Detect which cell encompasses the target text, then output its [x, y] center coordinate. 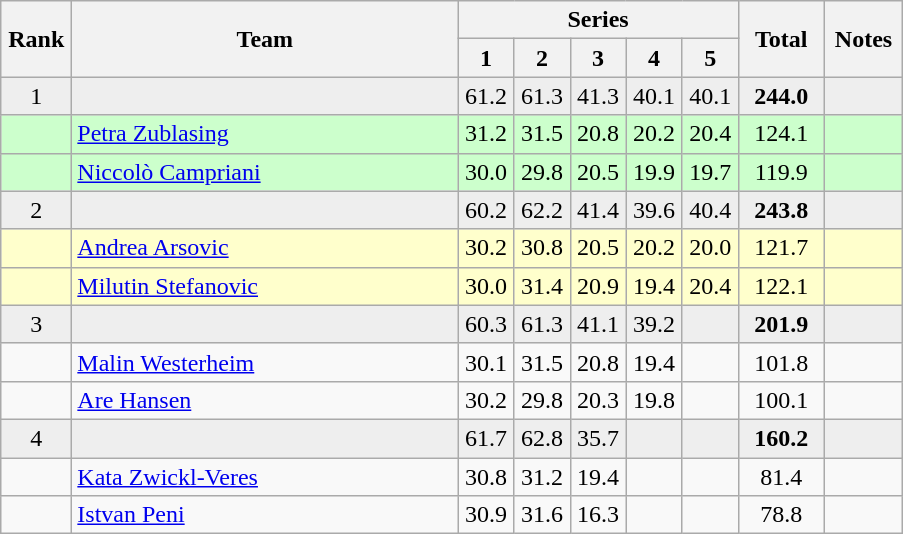
20.0 [710, 248]
20.9 [598, 286]
Series [598, 20]
19.9 [654, 172]
41.1 [598, 324]
119.9 [781, 172]
78.8 [781, 515]
62.2 [542, 210]
122.1 [781, 286]
61.7 [486, 438]
39.2 [654, 324]
Malin Westerheim [265, 362]
Are Hansen [265, 400]
16.3 [598, 515]
41.3 [598, 96]
19.8 [654, 400]
Notes [864, 39]
60.2 [486, 210]
19.7 [710, 172]
124.1 [781, 134]
62.8 [542, 438]
31.6 [542, 515]
201.9 [781, 324]
81.4 [781, 477]
39.6 [654, 210]
100.1 [781, 400]
60.3 [486, 324]
40.4 [710, 210]
Petra Zublasing [265, 134]
35.7 [598, 438]
30.1 [486, 362]
Andrea Arsovic [265, 248]
Total [781, 39]
121.7 [781, 248]
30.9 [486, 515]
Istvan Peni [265, 515]
Kata Zwickl-Veres [265, 477]
61.2 [486, 96]
101.8 [781, 362]
Milutin Stefanovic [265, 286]
Niccolò Campriani [265, 172]
Rank [36, 39]
5 [710, 58]
Team [265, 39]
160.2 [781, 438]
41.4 [598, 210]
20.3 [598, 400]
244.0 [781, 96]
243.8 [781, 210]
31.4 [542, 286]
